Provide the [x, y] coordinate of the cell's center where the given text is located.  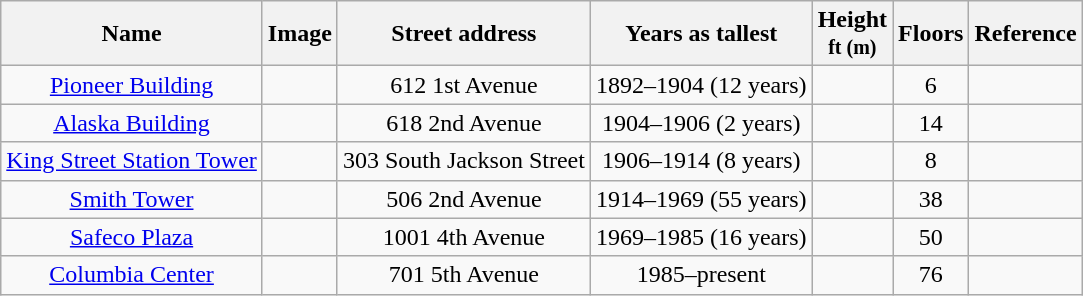
1904–1906 (2 years) [701, 123]
303 South Jackson Street [464, 161]
506 2nd Avenue [464, 199]
Heightft (m) [852, 34]
Columbia Center [132, 275]
1892–1904 (12 years) [701, 85]
14 [931, 123]
Reference [1026, 34]
Name [132, 34]
Street address [464, 34]
8 [931, 161]
1914–1969 (55 years) [701, 199]
Years as tallest [701, 34]
Image [300, 34]
Smith Tower [132, 199]
1001 4th Avenue [464, 237]
Alaska Building [132, 123]
Safeco Plaza [132, 237]
1985–present [701, 275]
38 [931, 199]
618 2nd Avenue [464, 123]
1906–1914 (8 years) [701, 161]
1969–1985 (16 years) [701, 237]
612 1st Avenue [464, 85]
Pioneer Building [132, 85]
King Street Station Tower [132, 161]
701 5th Avenue [464, 275]
76 [931, 275]
Floors [931, 34]
6 [931, 85]
50 [931, 237]
